Extract the (x, y) coordinate from the center of the cell holding the provided text.  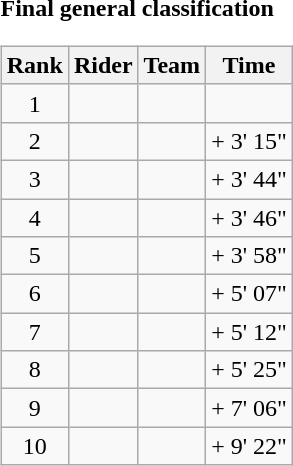
10 (34, 446)
+ 9' 22" (250, 446)
2 (34, 141)
9 (34, 408)
+ 5' 25" (250, 370)
5 (34, 256)
+ 7' 06" (250, 408)
Team (172, 65)
4 (34, 217)
+ 5' 12" (250, 332)
8 (34, 370)
Rider (103, 65)
3 (34, 179)
1 (34, 103)
6 (34, 294)
+ 5' 07" (250, 294)
7 (34, 332)
+ 3' 44" (250, 179)
+ 3' 58" (250, 256)
+ 3' 15" (250, 141)
Rank (34, 65)
+ 3' 46" (250, 217)
Time (250, 65)
